Return (X, Y) of the center of cell containing provided text 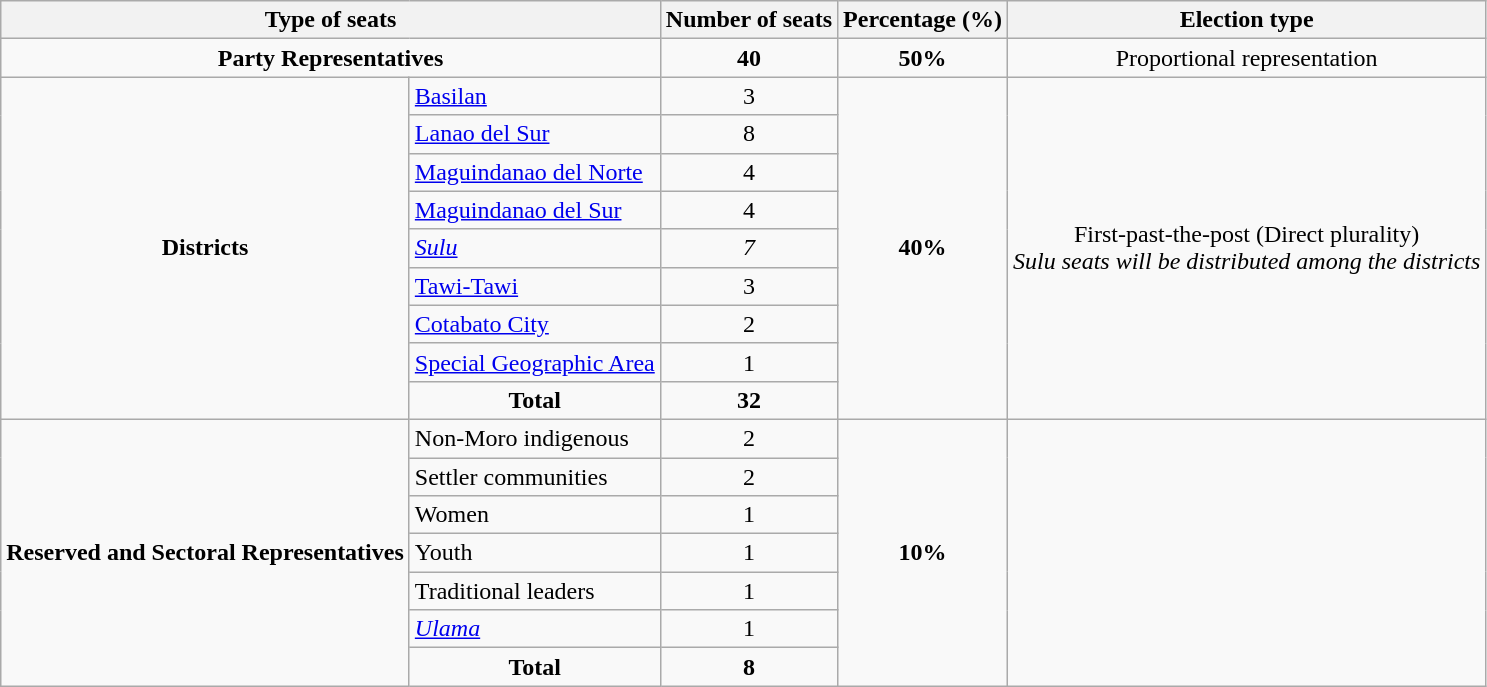
Party Representatives (331, 58)
Maguindanao del Norte (534, 172)
Election type (1246, 20)
Reserved and Sectoral Representatives (206, 552)
Type of seats (331, 20)
Basilan (534, 96)
Tawi-Tawi (534, 286)
Maguindanao del Sur (534, 210)
10% (923, 552)
50% (923, 58)
Percentage (%) (923, 20)
Number of seats (748, 20)
Districts (206, 248)
Ulama (534, 629)
Cotabato City (534, 324)
Sulu (534, 248)
7 (748, 248)
Special Geographic Area (534, 362)
Youth (534, 553)
Settler communities (534, 477)
40% (923, 248)
Lanao del Sur (534, 134)
First-past-the-post (Direct plurality)Sulu seats will be distributed among the districts (1246, 248)
40 (748, 58)
Non-Moro indigenous (534, 438)
Traditional leaders (534, 591)
32 (748, 400)
Proportional representation (1246, 58)
Women (534, 515)
